Search for the cell housing the specified text and yield its [X, Y] center coordinate. 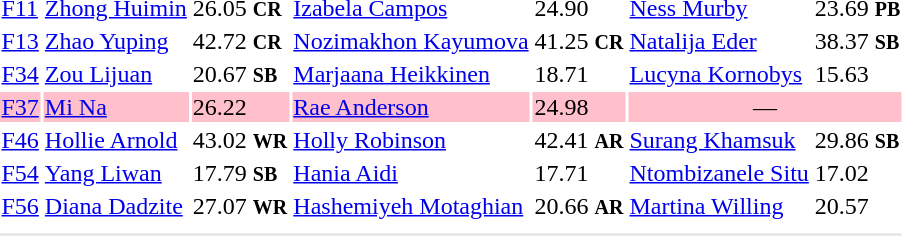
15.63 [858, 74]
F56 [20, 206]
17.79 SB [240, 173]
43.02 WR [240, 140]
38.37 SB [858, 41]
Martina Willing [719, 206]
F37 [20, 107]
F13 [20, 41]
Holly Robinson [411, 140]
Natalija Eder [719, 41]
18.71 [579, 74]
Lucyna Kornobys [719, 74]
Ntombizanele Situ [719, 173]
Yang Liwan [116, 173]
20.57 [858, 206]
Marjaana Heikkinen [411, 74]
— [765, 107]
26.22 [240, 107]
17.71 [579, 173]
Zou Lijuan [116, 74]
42.72 CR [240, 41]
Hania Aidi [411, 173]
24.98 [579, 107]
F46 [20, 140]
41.25 CR [579, 41]
20.66 AR [579, 206]
F54 [20, 173]
Mi Na [116, 107]
29.86 SB [858, 140]
17.02 [858, 173]
Rae Anderson [411, 107]
F34 [20, 74]
27.07 WR [240, 206]
Nozimakhon Kayumova [411, 41]
20.67 SB [240, 74]
Surang Khamsuk [719, 140]
Diana Dadzite [116, 206]
Hollie Arnold [116, 140]
42.41 AR [579, 140]
Hashemiyeh Motaghian [411, 206]
Zhao Yuping [116, 41]
